Pinpoint the cell where the given text exists, returning its [x, y] midpoint coordinate. 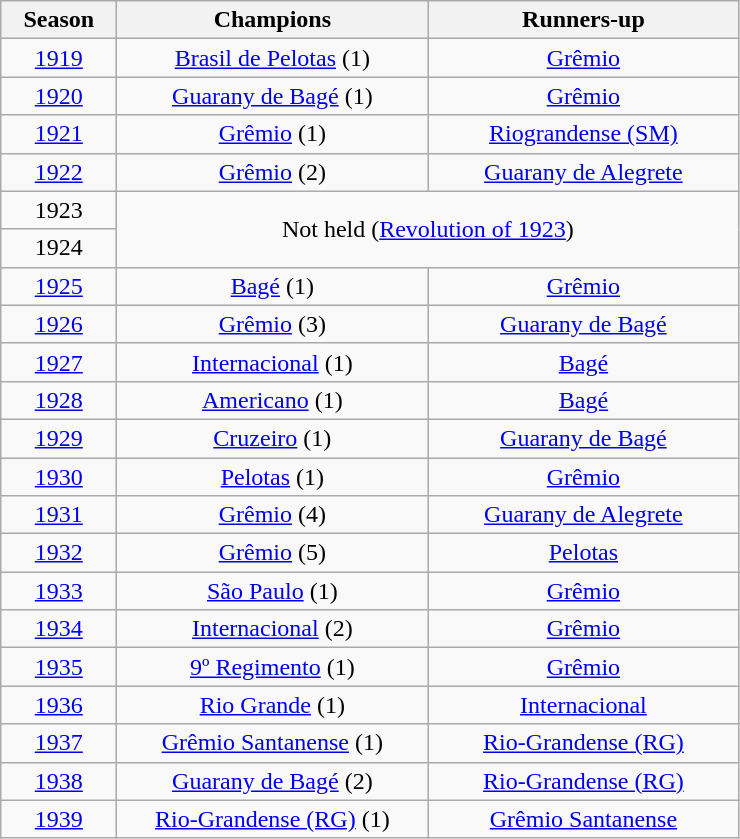
Cruzeiro (1) [272, 438]
Grêmio (1) [272, 134]
Rio Grande (1) [272, 705]
1930 [59, 477]
Guarany de Bagé (2) [272, 781]
Grêmio Santanense [584, 819]
1921 [59, 134]
Not held (Revolution of 1923) [428, 229]
Grêmio (2) [272, 172]
1919 [59, 58]
São Paulo (1) [272, 591]
9º Regimento (1) [272, 667]
Internacional [584, 705]
1927 [59, 362]
Runners-up [584, 20]
Rio-Grandense (RG) (1) [272, 819]
1935 [59, 667]
Grêmio (3) [272, 324]
1926 [59, 324]
1939 [59, 819]
1920 [59, 96]
1936 [59, 705]
Grêmio (5) [272, 553]
1938 [59, 781]
1937 [59, 743]
1922 [59, 172]
1925 [59, 286]
Americano (1) [272, 400]
1933 [59, 591]
Grêmio Santanense (1) [272, 743]
Grêmio (4) [272, 515]
1924 [59, 248]
Internacional (2) [272, 629]
Riograndense (SM) [584, 134]
Pelotas (1) [272, 477]
1931 [59, 515]
Pelotas [584, 553]
1923 [59, 210]
Season [59, 20]
1934 [59, 629]
Internacional (1) [272, 362]
1932 [59, 553]
1928 [59, 400]
Champions [272, 20]
Bagé (1) [272, 286]
Brasil de Pelotas (1) [272, 58]
1929 [59, 438]
Guarany de Bagé (1) [272, 96]
